Identify which cell holds the provided text, then report its (X, Y) central coordinate. 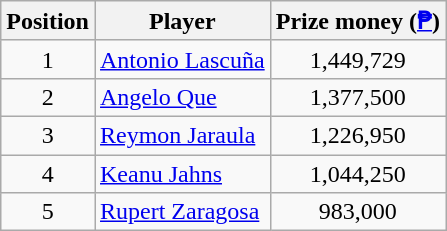
1,226,950 (358, 135)
4 (48, 173)
Position (48, 21)
Reymon Jaraula (182, 135)
1 (48, 59)
Angelo Que (182, 97)
Prize money (₱) (358, 21)
2 (48, 97)
3 (48, 135)
Keanu Jahns (182, 173)
Antonio Lascuña (182, 59)
1,044,250 (358, 173)
5 (48, 212)
Rupert Zaragosa (182, 212)
1,377,500 (358, 97)
983,000 (358, 212)
1,449,729 (358, 59)
Player (182, 21)
